Output the [X, Y] coordinate of the center of the cell containing the given text.  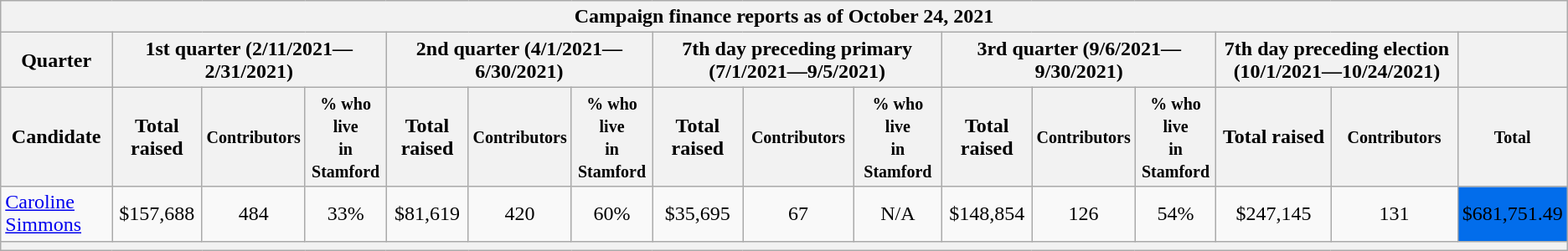
3rd quarter (9/6/2021—9/30/2021) [1079, 60]
2nd quarter (4/1/2021—6/30/2021) [519, 60]
7th day preceding election (10/1/2021—10/24/2021) [1337, 60]
Quarter [57, 60]
$148,854 [987, 214]
67 [798, 214]
N/A [898, 214]
131 [1394, 214]
33% [345, 214]
$247,145 [1273, 214]
Total [1513, 137]
Caroline Simmons [57, 214]
$681,751.49 [1513, 214]
$81,619 [427, 214]
484 [253, 214]
7th day preceding primary (7/1/2021—9/5/2021) [797, 60]
420 [519, 214]
126 [1084, 214]
Campaign finance reports as of October 24, 2021 [784, 17]
60% [611, 214]
Candidate [57, 137]
1st quarter (2/11/2021—2/31/2021) [250, 60]
$35,695 [698, 214]
54% [1176, 214]
$157,688 [157, 214]
